Determine the [x, y] coordinate at the center of the cell enclosing the given text.  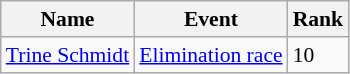
Name [68, 19]
Elimination race [210, 55]
Rank [318, 19]
Trine Schmidt [68, 55]
Event [210, 19]
10 [318, 55]
